Provide the [X, Y] coordinate of the cell's center where the given text is located.  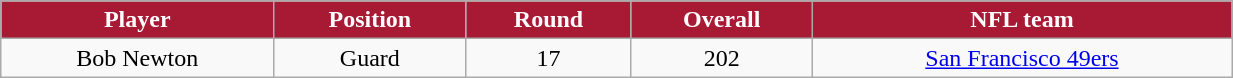
Position [370, 20]
Overall [722, 20]
Bob Newton [138, 58]
Player [138, 20]
Round [548, 20]
202 [722, 58]
San Francisco 49ers [1022, 58]
Guard [370, 58]
17 [548, 58]
NFL team [1022, 20]
